Determine the (x, y) coordinate at the center of the cell enclosing the given text.  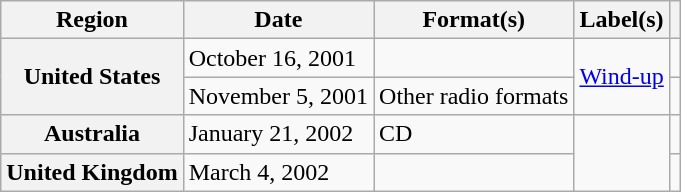
United States (92, 77)
March 4, 2002 (278, 172)
Date (278, 20)
Format(s) (474, 20)
CD (474, 134)
Label(s) (622, 20)
January 21, 2002 (278, 134)
November 5, 2001 (278, 96)
Australia (92, 134)
Wind-up (622, 77)
October 16, 2001 (278, 58)
United Kingdom (92, 172)
Other radio formats (474, 96)
Region (92, 20)
